For the text-containing cell, return its midpoint in [X, Y] coordinate format. 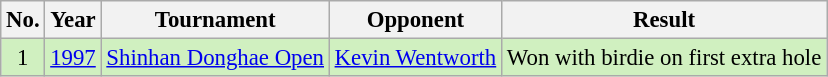
No. [23, 20]
Opponent [415, 20]
Kevin Wentworth [415, 58]
Year [73, 20]
Result [664, 20]
Tournament [215, 20]
Shinhan Donghae Open [215, 58]
Won with birdie on first extra hole [664, 58]
1 [23, 58]
1997 [73, 58]
